Find where the given text appears and provide that cell's center as (x, y) coordinate. 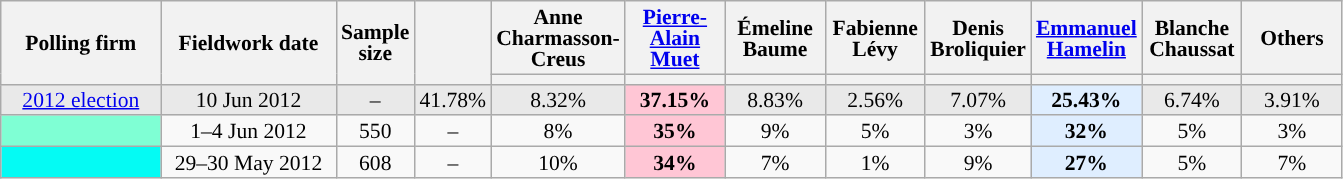
25.43% (1086, 100)
34% (675, 162)
Émeline Baume (775, 38)
608 (375, 162)
10 Jun 2012 (248, 100)
Pierre-Alain Muet (675, 38)
27% (1086, 162)
Emmanuel Hamelin (1086, 38)
8.83% (775, 100)
1% (875, 162)
8% (558, 132)
Samplesize (375, 42)
35% (675, 132)
2.56% (875, 100)
2012 election (81, 100)
1–4 Jun 2012 (248, 132)
29–30 May 2012 (248, 162)
Fabienne Lévy (875, 38)
Anne Charmasson-Creus (558, 38)
Fieldwork date (248, 42)
550 (375, 132)
3.91% (1292, 100)
Denis Broliquier (978, 38)
6.74% (1192, 100)
7.07% (978, 100)
41.78% (452, 100)
10% (558, 162)
37.15% (675, 100)
8.32% (558, 100)
32% (1086, 132)
Others (1292, 38)
Polling firm (81, 42)
Blanche Chaussat (1192, 38)
